Scan for the cell matching the given text and deliver its [X, Y] coordinate at center. 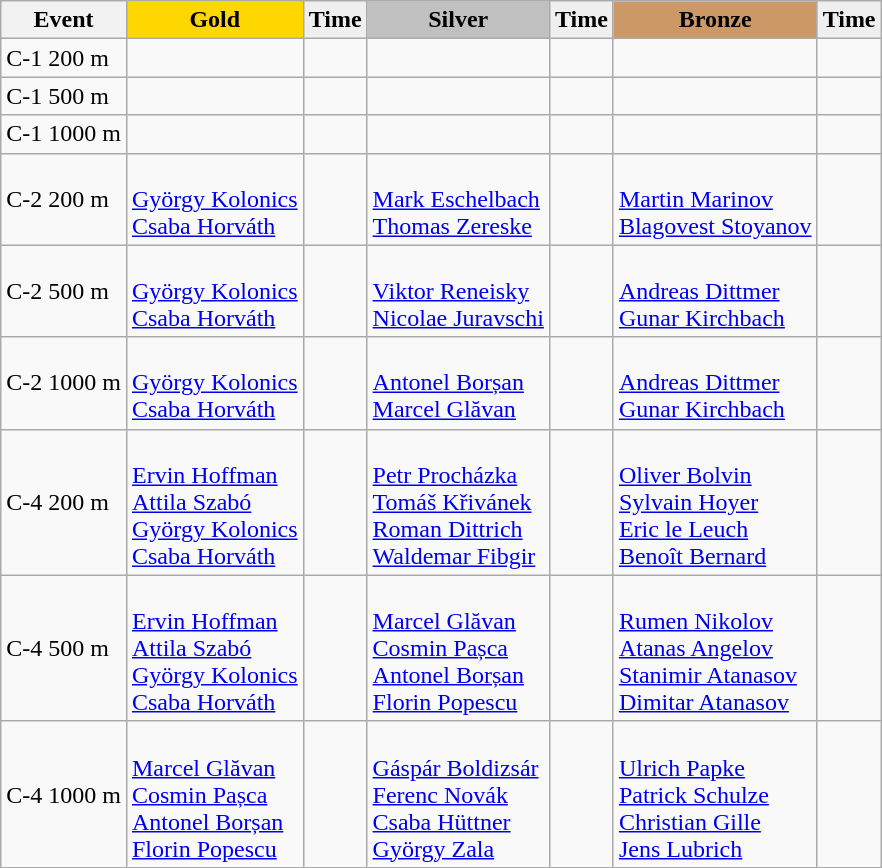
C-1 500 m [64, 96]
Gáspár BoldizsárFerenc NovákCsaba HüttnerGyörgy Zala [458, 794]
C-2 1000 m [64, 383]
Rumen NikolovAtanas AngelovStanimir AtanasovDimitar Atanasov [715, 648]
Ulrich PapkePatrick SchulzeChristian GilleJens Lubrich [715, 794]
C-4 200 m [64, 502]
Gold [214, 20]
Event [64, 20]
C-4 500 m [64, 648]
C-1 200 m [64, 58]
Silver [458, 20]
C-2 200 m [64, 199]
C-1 1000 m [64, 134]
Martin MarinovBlagovest Stoyanov [715, 199]
Petr ProcházkaTomáš KřivánekRoman DittrichWaldemar Fibgir [458, 502]
C-2 500 m [64, 291]
Bronze [715, 20]
Viktor ReneiskyNicolae Juravschi [458, 291]
Mark EschelbachThomas Zereske [458, 199]
Antonel BorșanMarcel Glăvan [458, 383]
Oliver BolvinSylvain HoyerEric le LeuchBenoît Bernard [715, 502]
C-4 1000 m [64, 794]
